Provide the (X, Y) coordinate of the cell's center where the given text is located.  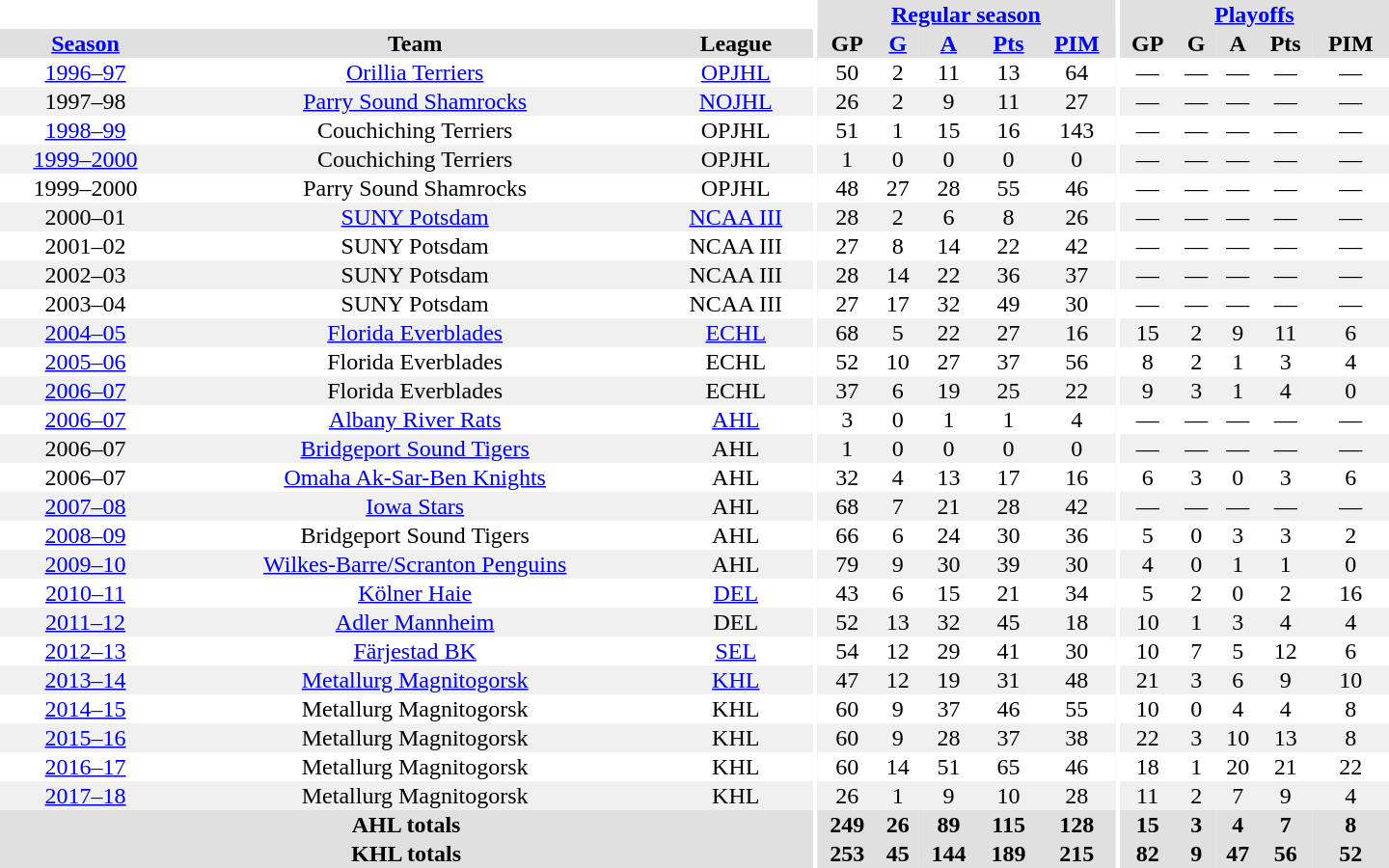
2016–17 (85, 767)
Kölner Haie (415, 593)
2007–08 (85, 506)
49 (1008, 304)
89 (948, 825)
50 (847, 72)
34 (1076, 593)
Iowa Stars (415, 506)
AHL totals (406, 825)
Omaha Ak-Sar-Ben Knights (415, 477)
2014–15 (85, 709)
249 (847, 825)
2002–03 (85, 275)
Wilkes-Barre/Scranton Penguins (415, 564)
66 (847, 535)
2017–18 (85, 796)
31 (1008, 680)
2000–01 (85, 217)
79 (847, 564)
Orillia Terriers (415, 72)
Färjestad BK (415, 651)
38 (1076, 738)
144 (948, 854)
League (735, 43)
KHL totals (406, 854)
2003–04 (85, 304)
189 (1008, 854)
Playoffs (1254, 14)
215 (1076, 854)
2013–14 (85, 680)
2008–09 (85, 535)
2012–13 (85, 651)
39 (1008, 564)
25 (1008, 391)
Season (85, 43)
43 (847, 593)
24 (948, 535)
82 (1148, 854)
1997–98 (85, 101)
1998–99 (85, 130)
SEL (735, 651)
2009–10 (85, 564)
Albany River Rats (415, 420)
Adler Mannheim (415, 622)
20 (1239, 767)
143 (1076, 130)
1996–97 (85, 72)
65 (1008, 767)
41 (1008, 651)
128 (1076, 825)
Team (415, 43)
2015–16 (85, 738)
2010–11 (85, 593)
2004–05 (85, 333)
2001–02 (85, 246)
64 (1076, 72)
Regular season (967, 14)
54 (847, 651)
29 (948, 651)
253 (847, 854)
115 (1008, 825)
NOJHL (735, 101)
2011–12 (85, 622)
2005–06 (85, 362)
